Search for the cell housing the specified text and yield its (X, Y) center coordinate. 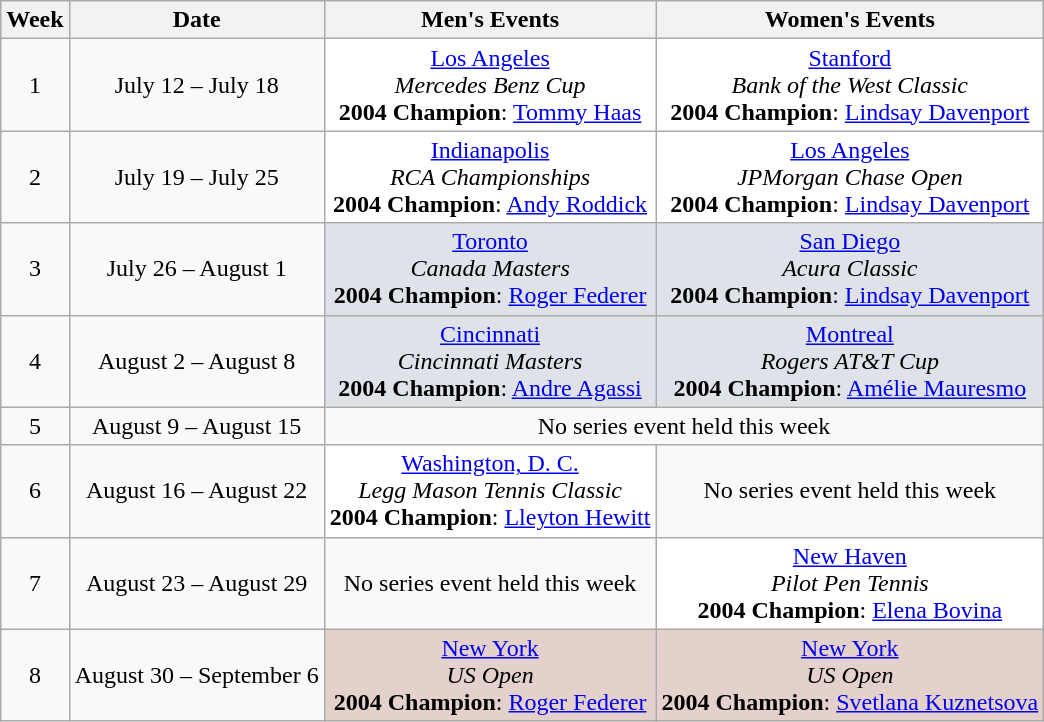
CincinnatiCincinnati Masters2004 Champion: Andre Agassi (490, 361)
August 30 – September 6 (196, 675)
New York US Open2004 Champion: Roger Federer (490, 675)
5 (35, 426)
July 12 – July 18 (196, 85)
IndianapolisRCA Championships2004 Champion: Andy Roddick (490, 177)
New York US Open2004 Champion: Svetlana Kuznetsova (850, 675)
San DiegoAcura Classic2004 Champion: Lindsay Davenport (850, 269)
July 19 – July 25 (196, 177)
Women's Events (850, 20)
July 26 – August 1 (196, 269)
6 (35, 491)
4 (35, 361)
New HavenPilot Pen Tennis2004 Champion: Elena Bovina (850, 583)
Date (196, 20)
8 (35, 675)
August 2 – August 8 (196, 361)
Los AngelesJPMorgan Chase Open2004 Champion: Lindsay Davenport (850, 177)
August 9 – August 15 (196, 426)
3 (35, 269)
1 (35, 85)
August 23 – August 29 (196, 583)
Washington, D. C.Legg Mason Tennis Classic2004 Champion: Lleyton Hewitt (490, 491)
Men's Events (490, 20)
Los AngelesMercedes Benz Cup2004 Champion: Tommy Haas (490, 85)
TorontoCanada Masters2004 Champion: Roger Federer (490, 269)
August 16 – August 22 (196, 491)
7 (35, 583)
Week (35, 20)
2 (35, 177)
StanfordBank of the West Classic2004 Champion: Lindsay Davenport (850, 85)
MontrealRogers AT&T Cup2004 Champion: Amélie Mauresmo (850, 361)
